For the text-containing cell, return its midpoint in (X, Y) coordinate format. 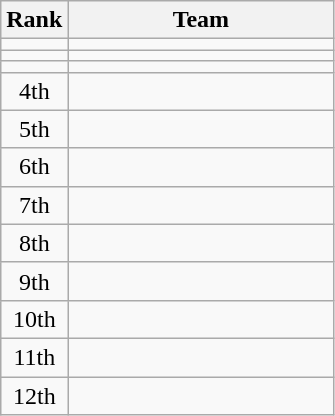
7th (34, 205)
11th (34, 357)
8th (34, 243)
6th (34, 167)
12th (34, 395)
Rank (34, 20)
Team (201, 20)
5th (34, 129)
9th (34, 281)
4th (34, 91)
10th (34, 319)
